Locate the cell with the specified text and output its (x, y) center coordinate. 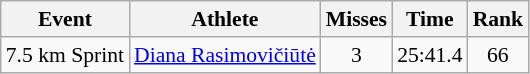
Rank (498, 19)
Misses (356, 19)
66 (498, 55)
3 (356, 55)
Diana Rasimovičiūtė (225, 55)
Time (430, 19)
Event (65, 19)
7.5 km Sprint (65, 55)
Athlete (225, 19)
25:41.4 (430, 55)
